Find where the given text appears and provide that cell's center as [X, Y] coordinate. 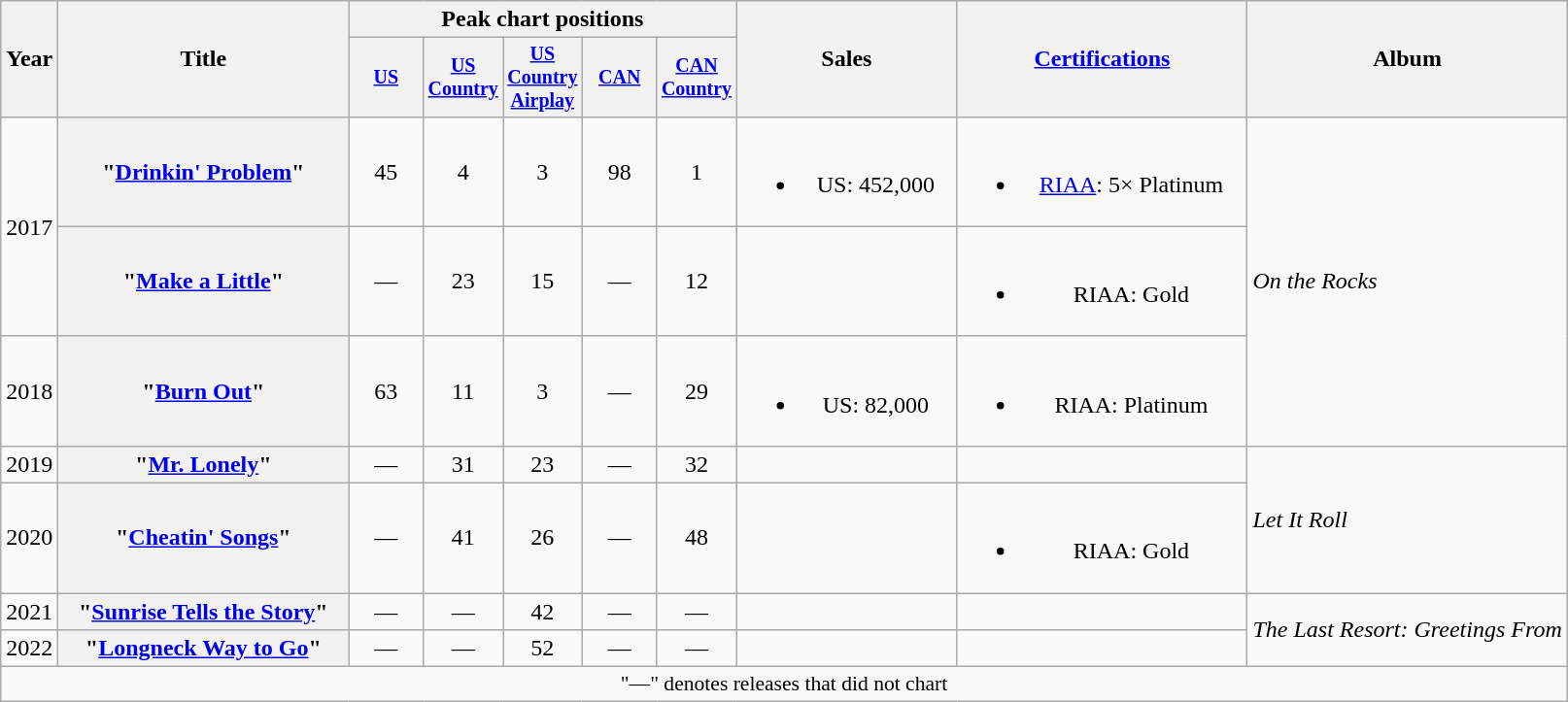
US Country [463, 78]
Album [1407, 59]
2017 [29, 226]
"—" denotes releases that did not chart [784, 685]
15 [543, 282]
2020 [29, 538]
98 [620, 171]
Sales [847, 59]
Certifications [1102, 59]
"Make a Little" [204, 282]
"Sunrise Tells the Story" [204, 612]
12 [697, 282]
US: 82,000 [847, 390]
RIAA: Platinum [1102, 390]
11 [463, 390]
RIAA: 5× Platinum [1102, 171]
2021 [29, 612]
4 [463, 171]
"Longneck Way to Go" [204, 649]
"Drinkin' Problem" [204, 171]
"Mr. Lonely" [204, 464]
48 [697, 538]
32 [697, 464]
US [387, 78]
Title [204, 59]
42 [543, 612]
On the Rocks [1407, 282]
The Last Resort: Greetings From [1407, 630]
2022 [29, 649]
2019 [29, 464]
29 [697, 390]
"Cheatin' Songs" [204, 538]
CANCountry [697, 78]
"Burn Out" [204, 390]
26 [543, 538]
Peak chart positions [542, 19]
52 [543, 649]
63 [387, 390]
Let It Roll [1407, 518]
1 [697, 171]
45 [387, 171]
31 [463, 464]
Year [29, 59]
41 [463, 538]
2018 [29, 390]
US Country Airplay [543, 78]
CAN [620, 78]
US: 452,000 [847, 171]
